Output the (x, y) coordinate of the center of the cell containing the given text.  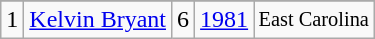
1981 (224, 20)
6 (184, 20)
Kelvin Bryant (98, 20)
East Carolina (314, 20)
1 (12, 20)
